Find where the given text appears and provide that cell's center as [X, Y] coordinate. 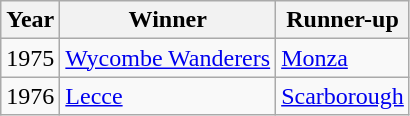
1976 [30, 96]
1975 [30, 58]
Monza [343, 58]
Year [30, 20]
Runner-up [343, 20]
Wycombe Wanderers [168, 58]
Scarborough [343, 96]
Lecce [168, 96]
Winner [168, 20]
